Return the (x, y) coordinate for the center point of the cell that contains the specified text.  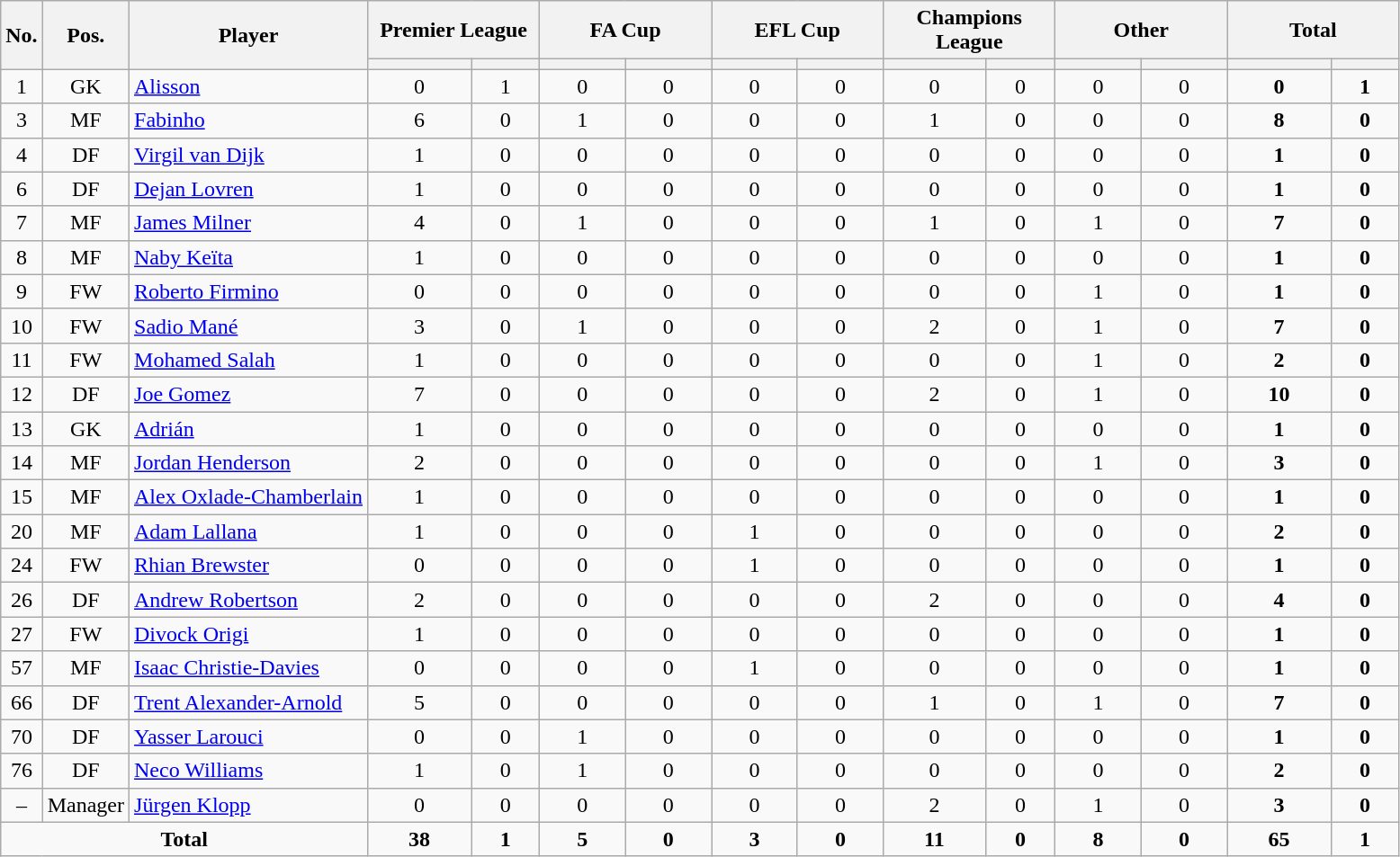
Alisson (248, 86)
Jordan Henderson (248, 463)
Other (1141, 31)
Pos. (85, 35)
EFL Cup (797, 31)
Alex Oxlade-Chamberlain (248, 497)
FA Cup (626, 31)
Mohamed Salah (248, 360)
9 (22, 291)
Naby Keïta (248, 257)
Andrew Robertson (248, 600)
20 (22, 531)
24 (22, 566)
12 (22, 394)
Divock Origi (248, 634)
James Milner (248, 223)
Roberto Firmino (248, 291)
38 (419, 839)
Trent Alexander-Arnold (248, 702)
Neco Williams (248, 771)
No. (22, 35)
Jürgen Klopp (248, 805)
Manager (85, 805)
57 (22, 668)
Champions League (970, 31)
Virgil van Dijk (248, 155)
13 (22, 429)
Dejan Lovren (248, 189)
Fabinho (248, 121)
Isaac Christie-Davies (248, 668)
76 (22, 771)
15 (22, 497)
70 (22, 736)
14 (22, 463)
Premier League (453, 31)
27 (22, 634)
Rhian Brewster (248, 566)
Joe Gomez (248, 394)
66 (22, 702)
Adam Lallana (248, 531)
26 (22, 600)
Sadio Mané (248, 326)
– (22, 805)
Yasser Larouci (248, 736)
Adrián (248, 429)
Player (248, 35)
65 (1279, 839)
